Output the [x, y] coordinate of the center of the cell containing the given text.  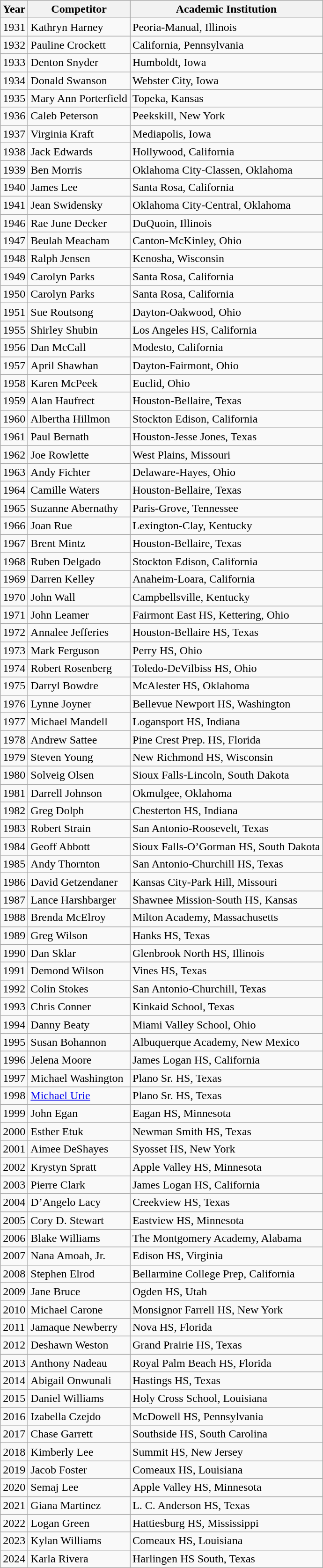
Hanks HS, Texas [227, 935]
Jane Bruce [79, 1291]
Mary Ann Porterfield [79, 98]
1996 [14, 1060]
Canton-McKinley, Ohio [227, 241]
Karla Rivera [79, 1559]
2022 [14, 1523]
1949 [14, 277]
Esther Etuk [79, 1131]
Shirley Shubin [79, 330]
Steven Young [79, 757]
Nana Amoah, Jr. [79, 1256]
1959 [14, 401]
Pine Crest Prep. HS, Florida [227, 739]
Dan Sklar [79, 953]
Academic Institution [227, 9]
Brenda McElroy [79, 918]
Eagan HS, Minnesota [227, 1114]
Harlingen HS South, Texas [227, 1559]
Chris Conner [79, 1006]
1951 [14, 312]
1980 [14, 775]
Nova HS, Florida [227, 1327]
Chase Garrett [79, 1434]
John Leamer [79, 615]
Ogden HS, Utah [227, 1291]
Joan Rue [79, 526]
Pierre Clark [79, 1185]
Donald Swanson [79, 80]
1938 [14, 152]
1932 [14, 45]
Lance Harshbarger [79, 900]
Shawnee Mission-South HS, Kansas [227, 900]
Campbellsville, Kentucky [227, 597]
1937 [14, 134]
2002 [14, 1167]
1992 [14, 989]
Krystyn Spratt [79, 1167]
Caleb Peterson [79, 116]
New Richmond HS, Wisconsin [227, 757]
1973 [14, 650]
John Wall [79, 597]
Colin Stokes [79, 989]
Paul Bernath [79, 437]
Lynne Joyner [79, 704]
2018 [14, 1452]
Southside HS, South Carolina [227, 1434]
Edison HS, Virginia [227, 1256]
Oklahoma City-Classen, Oklahoma [227, 169]
Peoria-Manual, Illinois [227, 27]
Newman Smith HS, Texas [227, 1131]
Demond Wilson [79, 971]
Dayton-Fairmont, Ohio [227, 365]
1991 [14, 971]
Alan Haufrect [79, 401]
Creekview HS, Texas [227, 1203]
Modesto, California [227, 348]
Grand Prairie HS, Texas [227, 1345]
2013 [14, 1363]
1993 [14, 1006]
1958 [14, 383]
1947 [14, 241]
2019 [14, 1470]
1968 [14, 562]
Miami Valley School, Ohio [227, 1024]
1985 [14, 864]
2007 [14, 1256]
Anaheim-Loara, California [227, 579]
1966 [14, 526]
San Antonio-Churchill HS, Texas [227, 864]
San Antonio-Churchill, Texas [227, 989]
1977 [14, 722]
1936 [14, 116]
1948 [14, 259]
1974 [14, 668]
Jean Swidensky [79, 205]
Hollywood, California [227, 152]
Bellarmine College Prep, California [227, 1274]
Ruben Delgado [79, 562]
Mediapolis, Iowa [227, 134]
Andy Fichter [79, 472]
1939 [14, 169]
Brent Mintz [79, 544]
McAlester HS, Oklahoma [227, 686]
1940 [14, 187]
California, Pennsylvania [227, 45]
Houston-Bellaire HS, Texas [227, 633]
Kinkaid School, Texas [227, 1006]
Andrew Sattee [79, 739]
Webster City, Iowa [227, 80]
Robert Rosenberg [79, 668]
DuQuoin, Illinois [227, 223]
Darren Kelley [79, 579]
Fairmont East HS, Kettering, Ohio [227, 615]
1960 [14, 419]
Deshawn Weston [79, 1345]
1998 [14, 1096]
1946 [14, 223]
Sioux Falls-Lincoln, South Dakota [227, 775]
L. C. Anderson HS, Texas [227, 1505]
2004 [14, 1203]
Vines HS, Texas [227, 971]
Bellevue Newport HS, Washington [227, 704]
Competitor [79, 9]
Greg Dolph [79, 811]
Kimberly Lee [79, 1452]
1983 [14, 829]
Monsignor Farrell HS, New York [227, 1309]
Giana Martinez [79, 1505]
1975 [14, 686]
Jelena Moore [79, 1060]
1982 [14, 811]
Ben Morris [79, 169]
Andy Thornton [79, 864]
Stephen Elrod [79, 1274]
Kenosha, Wisconsin [227, 259]
Delaware-Hayes, Ohio [227, 472]
Year [14, 9]
1955 [14, 330]
Solveig Olsen [79, 775]
Chesterton HS, Indiana [227, 811]
1934 [14, 80]
1931 [14, 27]
1957 [14, 365]
Geoff Abbott [79, 846]
San Antonio-Roosevelt, Texas [227, 829]
Hastings HS, Texas [227, 1381]
1962 [14, 454]
West Plains, Missouri [227, 454]
D’Angelo Lacy [79, 1203]
Virginia Kraft [79, 134]
2021 [14, 1505]
1987 [14, 900]
1956 [14, 348]
Jamaque Newberry [79, 1327]
2014 [14, 1381]
1989 [14, 935]
2009 [14, 1291]
1978 [14, 739]
2005 [14, 1220]
Okmulgee, Oklahoma [227, 793]
James Lee [79, 187]
Eastview HS, Minnesota [227, 1220]
1935 [14, 98]
1933 [14, 63]
Oklahoma City-Central, Oklahoma [227, 205]
1964 [14, 490]
Susan Bohannon [79, 1042]
Dan McCall [79, 348]
Paris-Grove, Tennessee [227, 508]
Dayton-Oakwood, Ohio [227, 312]
Milton Academy, Massachusetts [227, 918]
Cory D. Stewart [79, 1220]
Houston-Jesse Jones, Texas [227, 437]
2012 [14, 1345]
1972 [14, 633]
1963 [14, 472]
Camille Waters [79, 490]
Jack Edwards [79, 152]
2006 [14, 1238]
Aimee DeShayes [79, 1149]
2024 [14, 1559]
Joe Rowlette [79, 454]
Kathryn Harney [79, 27]
2011 [14, 1327]
Rae June Decker [79, 223]
1967 [14, 544]
2015 [14, 1399]
2023 [14, 1541]
Albertha Hillmon [79, 419]
Hattiesburg HS, Mississippi [227, 1523]
2001 [14, 1149]
1941 [14, 205]
Logansport HS, Indiana [227, 722]
2020 [14, 1488]
Beulah Meacham [79, 241]
Daniel Williams [79, 1399]
1961 [14, 437]
Michael Urie [79, 1096]
1995 [14, 1042]
Summit HS, New Jersey [227, 1452]
Darryl Bowdre [79, 686]
Humboldt, Iowa [227, 63]
Royal Palm Beach HS, Florida [227, 1363]
Sue Routsong [79, 312]
1969 [14, 579]
Euclid, Ohio [227, 383]
Holy Cross School, Louisiana [227, 1399]
Mark Ferguson [79, 650]
Danny Beaty [79, 1024]
Izabella Czejdo [79, 1416]
Michael Mandell [79, 722]
Michael Carone [79, 1309]
Blake Williams [79, 1238]
The Montgomery Academy, Alabama [227, 1238]
1986 [14, 882]
April Shawhan [79, 365]
2017 [14, 1434]
1979 [14, 757]
Suzanne Abernathy [79, 508]
2010 [14, 1309]
Peekskill, New York [227, 116]
1988 [14, 918]
1994 [14, 1024]
Jacob Foster [79, 1470]
Kansas City-Park Hill, Missouri [227, 882]
1965 [14, 508]
1981 [14, 793]
2016 [14, 1416]
Kylan Williams [79, 1541]
Karen McPeek [79, 383]
1950 [14, 294]
David Getzendaner [79, 882]
1970 [14, 597]
Robert Strain [79, 829]
Darrell Johnson [79, 793]
Ralph Jensen [79, 259]
Sioux Falls-O’Gorman HS, South Dakota [227, 846]
Denton Snyder [79, 63]
Semaj Lee [79, 1488]
Abigail Onwunali [79, 1381]
Syosset HS, New York [227, 1149]
2003 [14, 1185]
Glenbrook North HS, Illinois [227, 953]
1984 [14, 846]
1990 [14, 953]
Los Angeles HS, California [227, 330]
Pauline Crockett [79, 45]
1999 [14, 1114]
1997 [14, 1078]
Annalee Jefferies [79, 633]
2000 [14, 1131]
Perry HS, Ohio [227, 650]
Anthony Nadeau [79, 1363]
1971 [14, 615]
John Egan [79, 1114]
Topeka, Kansas [227, 98]
Albuquerque Academy, New Mexico [227, 1042]
Greg Wilson [79, 935]
McDowell HS, Pennsylvania [227, 1416]
Michael Washington [79, 1078]
Lexington-Clay, Kentucky [227, 526]
Toledo-DeVilbiss HS, Ohio [227, 668]
1976 [14, 704]
Logan Green [79, 1523]
2008 [14, 1274]
